Identify which cell holds the provided text, then report its (x, y) central coordinate. 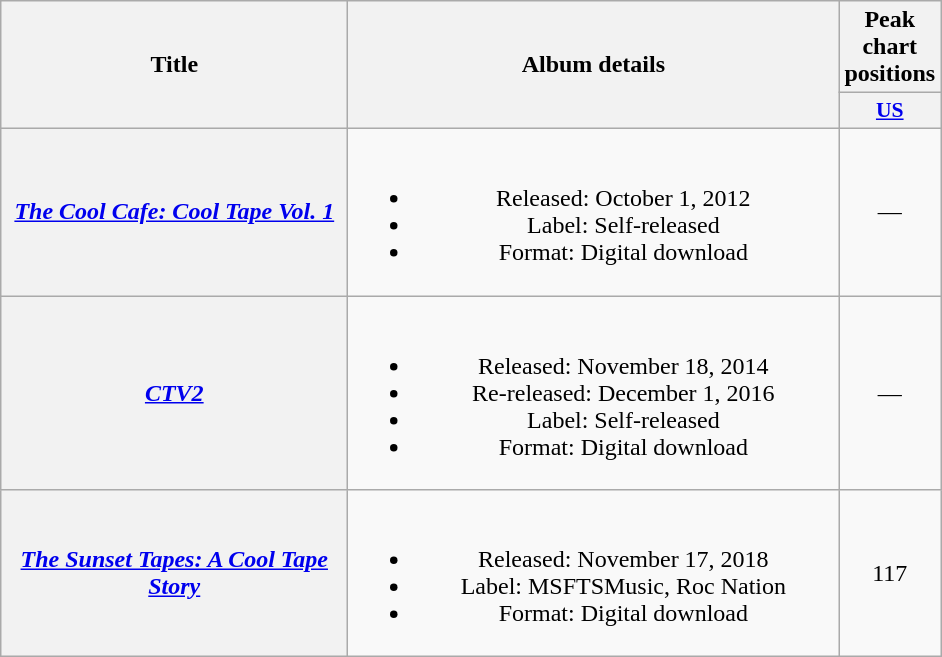
US (890, 111)
The Cool Cafe: Cool Tape Vol. 1 (174, 212)
Released: November 17, 2018Label: MSFTSMusic, Roc NationFormat: Digital download (594, 574)
Album details (594, 65)
Peak chart positions (890, 47)
CTV2 (174, 393)
Released: October 1, 2012Label: Self-releasedFormat: Digital download (594, 212)
117 (890, 574)
Title (174, 65)
Released: November 18, 2014Re-released: December 1, 2016Label: Self-releasedFormat: Digital download (594, 393)
The Sunset Tapes: A Cool Tape Story (174, 574)
